Determine the [x, y] coordinate at the center of the cell enclosing the given text.  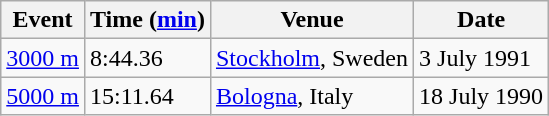
18 July 1990 [482, 96]
Event [43, 20]
15:11.64 [147, 96]
Bologna, Italy [312, 96]
3 July 1991 [482, 58]
8:44.36 [147, 58]
5000 m [43, 96]
Time (min) [147, 20]
Date [482, 20]
3000 m [43, 58]
Venue [312, 20]
Stockholm, Sweden [312, 58]
